Extract the (X, Y) coordinate from the center of the cell holding the provided text.  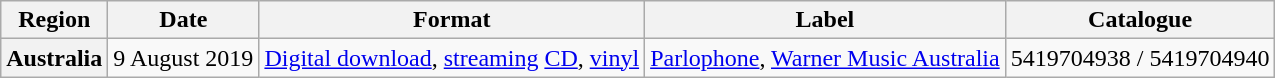
Label (826, 20)
Date (184, 20)
Australia (54, 58)
Format (452, 20)
Digital download, streaming CD, vinyl (452, 58)
Catalogue (1140, 20)
Parlophone, Warner Music Australia (826, 58)
5419704938 / 5419704940 (1140, 58)
9 August 2019 (184, 58)
Region (54, 20)
